Capture the cell that displays the provided text and extract its (x, y) central coordinate. 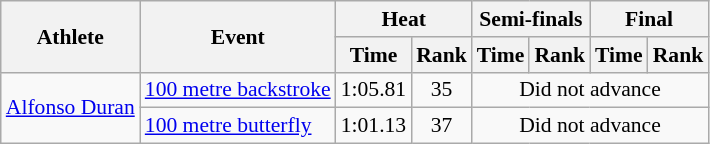
Event (238, 36)
Athlete (70, 36)
Alfonso Duran (70, 108)
100 metre butterfly (238, 126)
37 (442, 126)
35 (442, 90)
Final (649, 19)
Semi-finals (531, 19)
1:05.81 (374, 90)
1:01.13 (374, 126)
100 metre backstroke (238, 90)
Heat (404, 19)
